Identify which cell holds the provided text, then report its (X, Y) central coordinate. 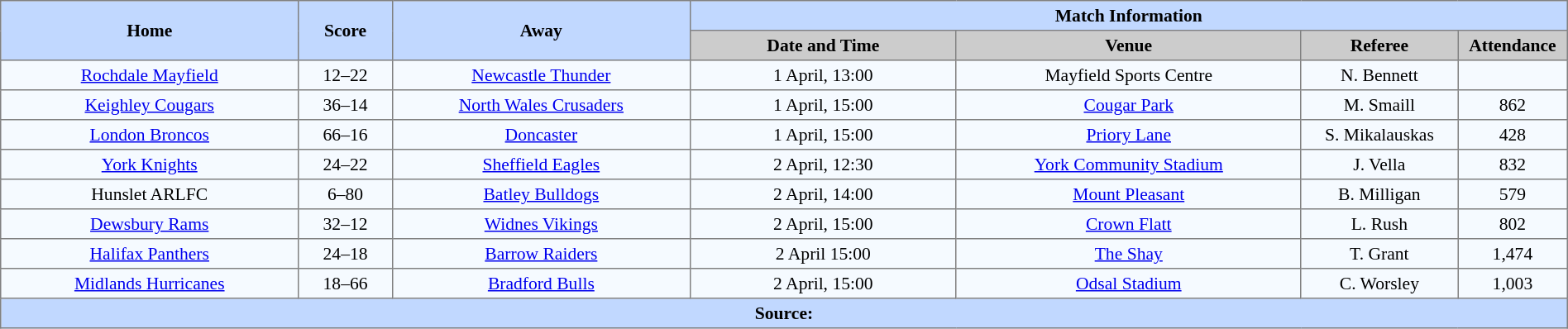
1 April, 13:00 (823, 75)
Referee (1379, 45)
Newcastle Thunder (541, 75)
Hunslet ARLFC (150, 194)
Away (541, 31)
36–14 (346, 105)
Crown Flatt (1128, 224)
Priory Lane (1128, 135)
1,474 (1513, 254)
Odsal Stadium (1128, 284)
Doncaster (541, 135)
L. Rush (1379, 224)
Mayfield Sports Centre (1128, 75)
579 (1513, 194)
The Shay (1128, 254)
B. Milligan (1379, 194)
Keighley Cougars (150, 105)
C. Worsley (1379, 284)
N. Bennett (1379, 75)
2 April, 12:30 (823, 164)
J. Vella (1379, 164)
T. Grant (1379, 254)
832 (1513, 164)
Cougar Park (1128, 105)
Source: (784, 313)
24–18 (346, 254)
London Broncos (150, 135)
Mount Pleasant (1128, 194)
M. Smaill (1379, 105)
802 (1513, 224)
24–22 (346, 164)
York Knights (150, 164)
Match Information (1128, 16)
2 April, 14:00 (823, 194)
York Community Stadium (1128, 164)
1,003 (1513, 284)
Date and Time (823, 45)
Barrow Raiders (541, 254)
S. Mikalauskas (1379, 135)
North Wales Crusaders (541, 105)
Rochdale Mayfield (150, 75)
18–66 (346, 284)
Sheffield Eagles (541, 164)
32–12 (346, 224)
Dewsbury Rams (150, 224)
862 (1513, 105)
Home (150, 31)
Midlands Hurricanes (150, 284)
Attendance (1513, 45)
12–22 (346, 75)
Batley Bulldogs (541, 194)
2 April 15:00 (823, 254)
428 (1513, 135)
6–80 (346, 194)
Halifax Panthers (150, 254)
Widnes Vikings (541, 224)
Bradford Bulls (541, 284)
66–16 (346, 135)
Venue (1128, 45)
Score (346, 31)
